For the text-containing cell, return its midpoint in [X, Y] coordinate format. 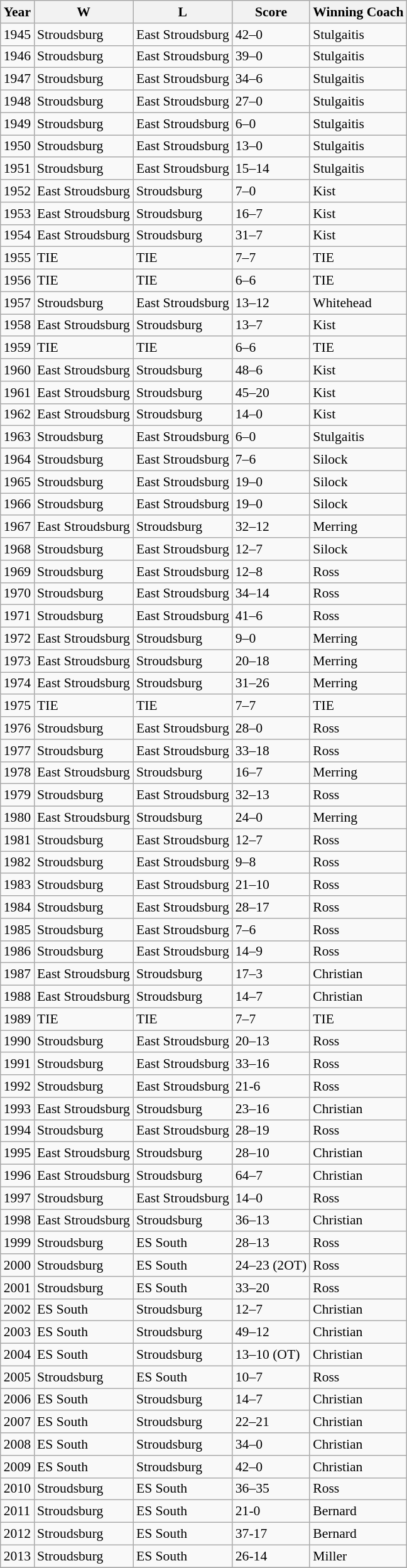
1952 [18, 191]
9–8 [271, 863]
2012 [18, 1534]
33–20 [271, 1288]
1995 [18, 1153]
39–0 [271, 57]
2000 [18, 1265]
24–0 [271, 818]
1977 [18, 751]
1945 [18, 35]
Whitehead [358, 303]
1972 [18, 639]
1966 [18, 504]
2007 [18, 1422]
Miller [358, 1556]
1987 [18, 974]
36–35 [271, 1489]
1962 [18, 415]
28–13 [271, 1243]
1984 [18, 907]
2003 [18, 1332]
33–18 [271, 751]
1999 [18, 1243]
1991 [18, 1064]
34–0 [271, 1444]
28–19 [271, 1131]
1947 [18, 79]
2006 [18, 1400]
1959 [18, 348]
1974 [18, 683]
2013 [18, 1556]
1978 [18, 773]
28–17 [271, 907]
2008 [18, 1444]
1968 [18, 549]
2004 [18, 1355]
1975 [18, 706]
1979 [18, 795]
36–13 [271, 1221]
33–16 [271, 1064]
1997 [18, 1198]
31–7 [271, 236]
1948 [18, 102]
2002 [18, 1310]
13–7 [271, 325]
1955 [18, 258]
L [183, 12]
13–0 [271, 146]
1951 [18, 169]
1994 [18, 1131]
64–7 [271, 1176]
1996 [18, 1176]
1967 [18, 527]
27–0 [271, 102]
32–13 [271, 795]
1961 [18, 393]
1988 [18, 997]
2009 [18, 1467]
W [84, 12]
1964 [18, 460]
2005 [18, 1377]
1950 [18, 146]
48–6 [271, 370]
20–13 [271, 1042]
23–16 [271, 1109]
1953 [18, 214]
2010 [18, 1489]
15–14 [271, 169]
41–6 [271, 616]
21-0 [271, 1511]
1956 [18, 281]
1973 [18, 661]
Score [271, 12]
24–23 (2OT) [271, 1265]
7–0 [271, 191]
28–10 [271, 1153]
37-17 [271, 1534]
1990 [18, 1042]
10–7 [271, 1377]
14–9 [271, 952]
1993 [18, 1109]
1998 [18, 1221]
12–8 [271, 572]
1971 [18, 616]
2011 [18, 1511]
17–3 [271, 974]
1983 [18, 885]
1970 [18, 594]
21-6 [271, 1086]
45–20 [271, 393]
28–0 [271, 728]
1957 [18, 303]
13–10 (OT) [271, 1355]
1992 [18, 1086]
1969 [18, 572]
Year [18, 12]
1985 [18, 930]
13–12 [271, 303]
1980 [18, 818]
1965 [18, 482]
49–12 [271, 1332]
1954 [18, 236]
22–21 [271, 1422]
1949 [18, 124]
34–6 [271, 79]
1960 [18, 370]
9–0 [271, 639]
1986 [18, 952]
32–12 [271, 527]
20–18 [271, 661]
21–10 [271, 885]
34–14 [271, 594]
1976 [18, 728]
31–26 [271, 683]
1946 [18, 57]
26-14 [271, 1556]
Winning Coach [358, 12]
1958 [18, 325]
1981 [18, 840]
1982 [18, 863]
1989 [18, 1019]
1963 [18, 437]
2001 [18, 1288]
